For the text-containing cell, return its midpoint in (x, y) coordinate format. 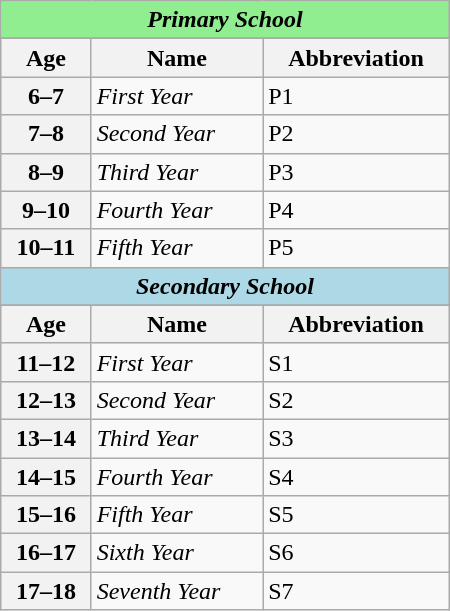
16–17 (46, 553)
11–12 (46, 362)
P1 (356, 96)
6–7 (46, 96)
15–16 (46, 515)
7–8 (46, 134)
S5 (356, 515)
Primary School (225, 20)
Secondary School (225, 286)
Seventh Year (177, 591)
S2 (356, 400)
P2 (356, 134)
17–18 (46, 591)
9–10 (46, 210)
Sixth Year (177, 553)
S1 (356, 362)
S4 (356, 477)
P5 (356, 248)
S7 (356, 591)
8–9 (46, 172)
P3 (356, 172)
14–15 (46, 477)
P4 (356, 210)
10–11 (46, 248)
S3 (356, 438)
13–14 (46, 438)
12–13 (46, 400)
S6 (356, 553)
